From the cell containing the given text, extract its center point as [x, y] coordinate. 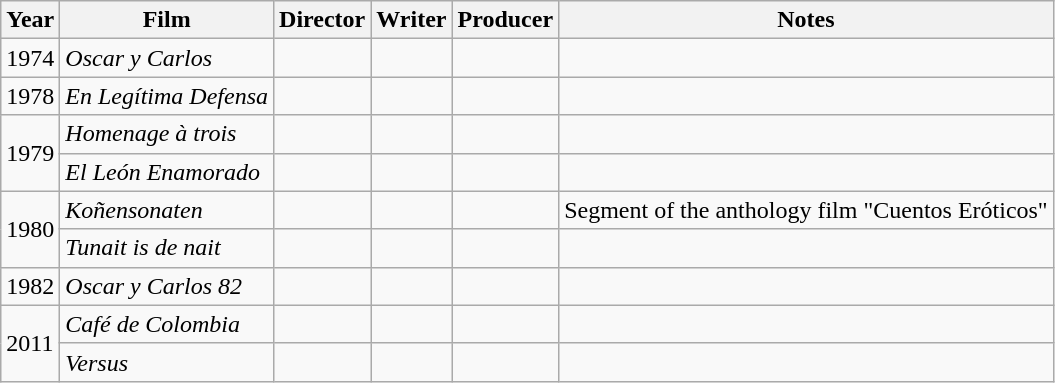
1979 [30, 153]
Homenage à trois [167, 134]
Notes [806, 20]
Writer [412, 20]
1980 [30, 229]
Café de Colombia [167, 324]
Film [167, 20]
En Legítima Defensa [167, 96]
Koñensonaten [167, 210]
1974 [30, 58]
Director [322, 20]
El León Enamorado [167, 172]
1982 [30, 286]
Oscar y Carlos [167, 58]
Producer [506, 20]
Versus [167, 362]
Segment of the anthology film "Cuentos Eróticos" [806, 210]
1978 [30, 96]
2011 [30, 343]
Oscar y Carlos 82 [167, 286]
Tunait is de nait [167, 248]
Year [30, 20]
